Search for the cell housing the specified text and yield its [X, Y] center coordinate. 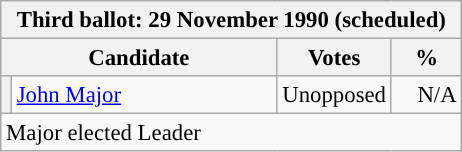
Unopposed [334, 95]
% [426, 58]
Major elected Leader [232, 133]
Votes [334, 58]
Candidate [139, 58]
John Major [144, 95]
N/A [426, 95]
Third ballot: 29 November 1990 (scheduled) [232, 20]
